Return [X, Y] of the center of cell containing provided text 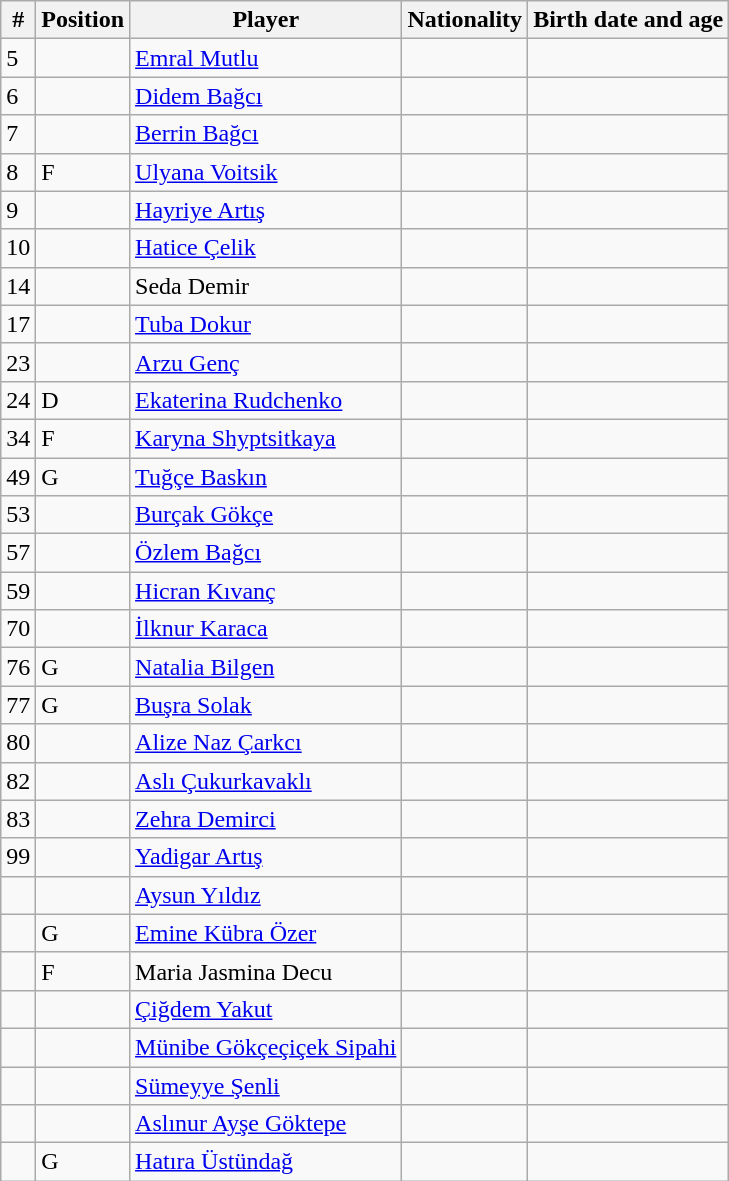
Hicran Kıvanç [266, 591]
24 [18, 400]
İlknur Karaca [266, 629]
8 [18, 172]
Player [266, 20]
83 [18, 819]
6 [18, 96]
Nationality [465, 20]
Tuba Dokur [266, 324]
17 [18, 324]
D [83, 400]
5 [18, 58]
Position [83, 20]
9 [18, 210]
34 [18, 438]
10 [18, 248]
Hayriye Artış [266, 210]
Birth date and age [628, 20]
Karyna Shyptsitkaya [266, 438]
76 [18, 667]
Seda Demir [266, 286]
Sümeyye Şenli [266, 1085]
Alize Naz Çarkcı [266, 743]
99 [18, 857]
Arzu Genç [266, 362]
# [18, 20]
Aslı Çukurkavaklı [266, 781]
Aslınur Ayşe Göktepe [266, 1124]
Berrin Bağcı [266, 134]
23 [18, 362]
Maria Jasmina Decu [266, 971]
57 [18, 553]
7 [18, 134]
Özlem Bağcı [266, 553]
77 [18, 705]
Ulyana Voitsik [266, 172]
Didem Bağcı [266, 96]
82 [18, 781]
53 [18, 515]
Yadigar Artış [266, 857]
49 [18, 477]
Burçak Gökçe [266, 515]
Natalia Bilgen [266, 667]
80 [18, 743]
14 [18, 286]
Tuğçe Baskın [266, 477]
Emral Mutlu [266, 58]
70 [18, 629]
Zehra Demirci [266, 819]
Aysun Yıldız [266, 895]
Hatice Çelik [266, 248]
Buşra Solak [266, 705]
Münibe Gökçeçiçek Sipahi [266, 1047]
59 [18, 591]
Ekaterina Rudchenko [266, 400]
Çiğdem Yakut [266, 1009]
Hatıra Üstündağ [266, 1162]
Emine Kübra Özer [266, 933]
